Pinpoint the cell where the given text exists, returning its [X, Y] midpoint coordinate. 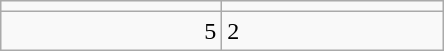
2 [332, 31]
5 [112, 31]
